Identify which cell holds the provided text, then report its [x, y] central coordinate. 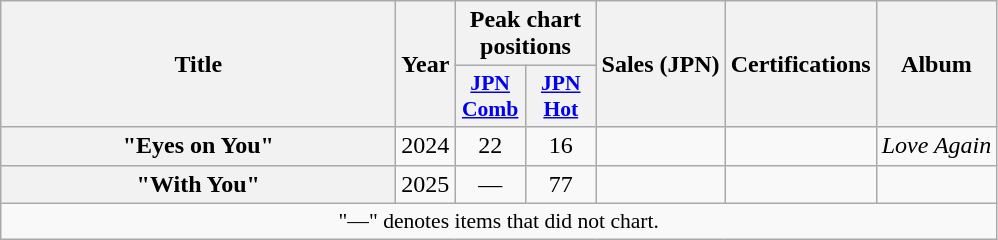
Title [198, 64]
— [490, 184]
JPN Hot [560, 96]
16 [560, 146]
Love Again [936, 146]
22 [490, 146]
77 [560, 184]
Year [426, 64]
"—" denotes items that did not chart. [499, 221]
Peak chart positions [526, 34]
Certifications [800, 64]
2025 [426, 184]
Sales (JPN) [660, 64]
Album [936, 64]
2024 [426, 146]
JPNComb [490, 96]
"With You" [198, 184]
"Eyes on You" [198, 146]
